From the cell containing the given text, extract its center point as (x, y) coordinate. 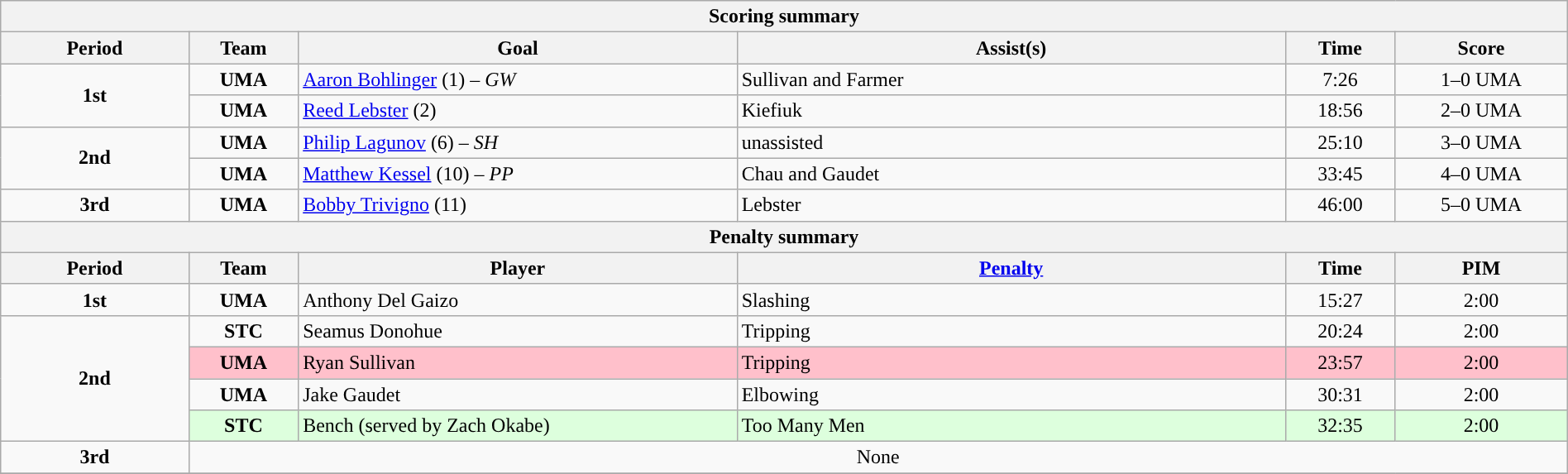
2–0 UMA (1481, 111)
30:31 (1340, 395)
Kiefiuk (1011, 111)
Anthony Del Gaizo (518, 299)
PIM (1481, 268)
Assist(s) (1011, 48)
23:57 (1340, 362)
7:26 (1340, 79)
Penalty summary (784, 237)
5–0 UMA (1481, 205)
Reed Lebster (2) (518, 111)
15:27 (1340, 299)
18:56 (1340, 111)
unassisted (1011, 142)
Bench (served by Zach Okabe) (518, 426)
Scoring summary (784, 17)
Lebster (1011, 205)
25:10 (1340, 142)
33:45 (1340, 174)
1–0 UMA (1481, 79)
Jake Gaudet (518, 395)
Too Many Men (1011, 426)
4–0 UMA (1481, 174)
Chau and Gaudet (1011, 174)
Bobby Trivigno (11) (518, 205)
46:00 (1340, 205)
None (878, 457)
Player (518, 268)
Matthew Kessel (10) – PP (518, 174)
Sullivan and Farmer (1011, 79)
Goal (518, 48)
Elbowing (1011, 395)
Seamus Donohue (518, 331)
Ryan Sullivan (518, 362)
Slashing (1011, 299)
Philip Lagunov (6) – SH (518, 142)
3–0 UMA (1481, 142)
Penalty (1011, 268)
Score (1481, 48)
Aaron Bohlinger (1) – GW (518, 79)
32:35 (1340, 426)
20:24 (1340, 331)
